Scan for the cell matching the given text and deliver its (x, y) coordinate at center. 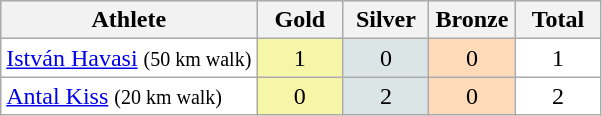
Bronze (472, 20)
Antal Kiss (20 km walk) (129, 96)
Silver (386, 20)
Total (558, 20)
Athlete (129, 20)
Gold (300, 20)
István Havasi (50 km walk) (129, 58)
